Extract the [X, Y] coordinate from the center of the cell holding the provided text.  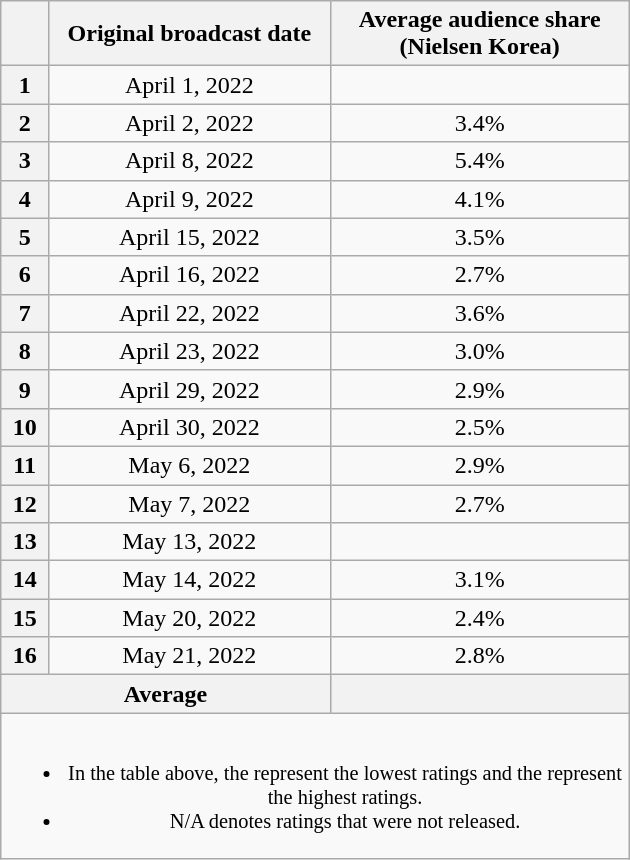
May 20, 2022 [190, 618]
4.1% [480, 199]
4 [25, 199]
3.5% [480, 237]
3.4% [480, 123]
May 14, 2022 [190, 580]
3.6% [480, 313]
April 9, 2022 [190, 199]
1 [25, 85]
April 1, 2022 [190, 85]
3 [25, 161]
5.4% [480, 161]
In the table above, the represent the lowest ratings and the represent the highest ratings.N/A denotes ratings that were not released. [315, 786]
15 [25, 618]
April 29, 2022 [190, 389]
13 [25, 542]
6 [25, 275]
April 2, 2022 [190, 123]
April 23, 2022 [190, 351]
April 8, 2022 [190, 161]
April 15, 2022 [190, 237]
16 [25, 656]
3.0% [480, 351]
Average audience share(Nielsen Korea) [480, 34]
12 [25, 503]
9 [25, 389]
3.1% [480, 580]
April 30, 2022 [190, 427]
2 [25, 123]
April 22, 2022 [190, 313]
May 21, 2022 [190, 656]
8 [25, 351]
14 [25, 580]
2.4% [480, 618]
Average [166, 694]
10 [25, 427]
May 7, 2022 [190, 503]
Original broadcast date [190, 34]
5 [25, 237]
11 [25, 465]
May 6, 2022 [190, 465]
2.5% [480, 427]
April 16, 2022 [190, 275]
2.8% [480, 656]
7 [25, 313]
May 13, 2022 [190, 542]
